Extract the [X, Y] coordinate from the center of the cell holding the provided text.  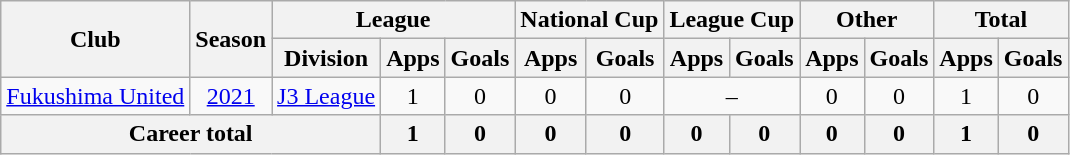
Division [326, 58]
– [732, 96]
Other [867, 20]
National Cup [590, 20]
Total [1001, 20]
League [394, 20]
Club [96, 39]
J3 League [326, 96]
Fukushima United [96, 96]
Season [231, 39]
2021 [231, 96]
League Cup [732, 20]
Career total [191, 134]
